Capture the cell that displays the provided text and extract its (X, Y) central coordinate. 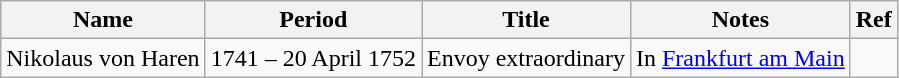
Name (103, 20)
1741 – 20 April 1752 (313, 58)
Title (526, 20)
Notes (740, 20)
Nikolaus von Haren (103, 58)
Ref (874, 20)
Period (313, 20)
Envoy extraordinary (526, 58)
In Frankfurt am Main (740, 58)
